Find where the given text appears and provide that cell's center as (X, Y) coordinate. 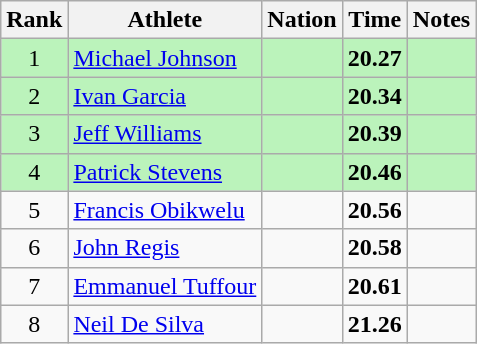
Francis Obikwelu (165, 210)
4 (34, 172)
1 (34, 58)
7 (34, 286)
Emmanuel Tuffour (165, 286)
20.39 (374, 134)
Patrick Stevens (165, 172)
Nation (302, 20)
Time (374, 20)
John Regis (165, 248)
20.58 (374, 248)
Rank (34, 20)
6 (34, 248)
Michael Johnson (165, 58)
3 (34, 134)
20.61 (374, 286)
Neil De Silva (165, 324)
Athlete (165, 20)
Jeff Williams (165, 134)
Notes (441, 20)
21.26 (374, 324)
5 (34, 210)
20.56 (374, 210)
20.34 (374, 96)
Ivan Garcia (165, 96)
20.27 (374, 58)
8 (34, 324)
2 (34, 96)
20.46 (374, 172)
